Return the [x, y] coordinate for the center point of the cell that contains the specified text.  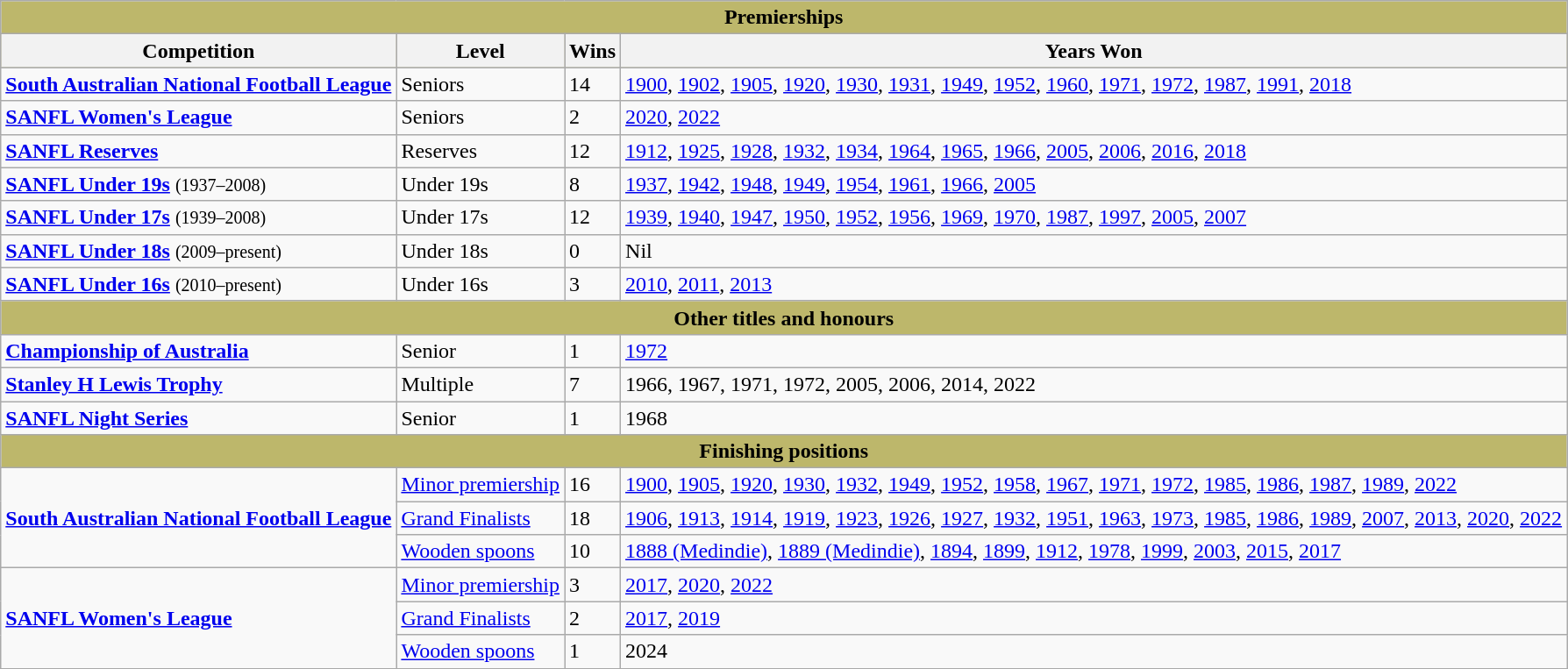
SANFL Under 19s (1937–2008) [198, 184]
Multiple [481, 384]
1939, 1940, 1947, 1950, 1952, 1956, 1969, 1970, 1987, 1997, 2005, 2007 [1094, 217]
Nil [1094, 251]
Under 16s [481, 284]
2017, 2019 [1094, 618]
2024 [1094, 651]
SANFL Reserves [198, 151]
16 [593, 485]
Championship of Australia [198, 351]
1900, 1902, 1905, 1920, 1930, 1931, 1949, 1952, 1960, 1971, 1972, 1987, 1991, 2018 [1094, 84]
0 [593, 251]
1912, 1925, 1928, 1932, 1934, 1964, 1965, 1966, 2005, 2006, 2016, 2018 [1094, 151]
2017, 2020, 2022 [1094, 585]
Stanley H Lewis Trophy [198, 384]
7 [593, 384]
14 [593, 84]
Premierships [784, 18]
Reserves [481, 151]
Wins [593, 51]
8 [593, 184]
1888 (Medindie), 1889 (Medindie), 1894, 1899, 1912, 1978, 1999, 2003, 2015, 2017 [1094, 552]
1937, 1942, 1948, 1949, 1954, 1961, 1966, 2005 [1094, 184]
Under 18s [481, 251]
2010, 2011, 2013 [1094, 284]
1966, 1967, 1971, 1972, 2005, 2006, 2014, 2022 [1094, 384]
Finishing positions [784, 452]
Under 17s [481, 217]
SANFL Night Series [198, 418]
Other titles and honours [784, 317]
1906, 1913, 1914, 1919, 1923, 1926, 1927, 1932, 1951, 1963, 1973, 1985, 1986, 1989, 2007, 2013, 2020, 2022 [1094, 518]
1968 [1094, 418]
2020, 2022 [1094, 117]
1900, 1905, 1920, 1930, 1932, 1949, 1952, 1958, 1967, 1971, 1972, 1985, 1986, 1987, 1989, 2022 [1094, 485]
1972 [1094, 351]
Level [481, 51]
Years Won [1094, 51]
10 [593, 552]
SANFL Under 17s (1939–2008) [198, 217]
18 [593, 518]
SANFL Under 18s (2009–present) [198, 251]
Under 19s [481, 184]
Competition [198, 51]
SANFL Under 16s (2010–present) [198, 284]
